Detect which cell encompasses the target text, then output its (X, Y) center coordinate. 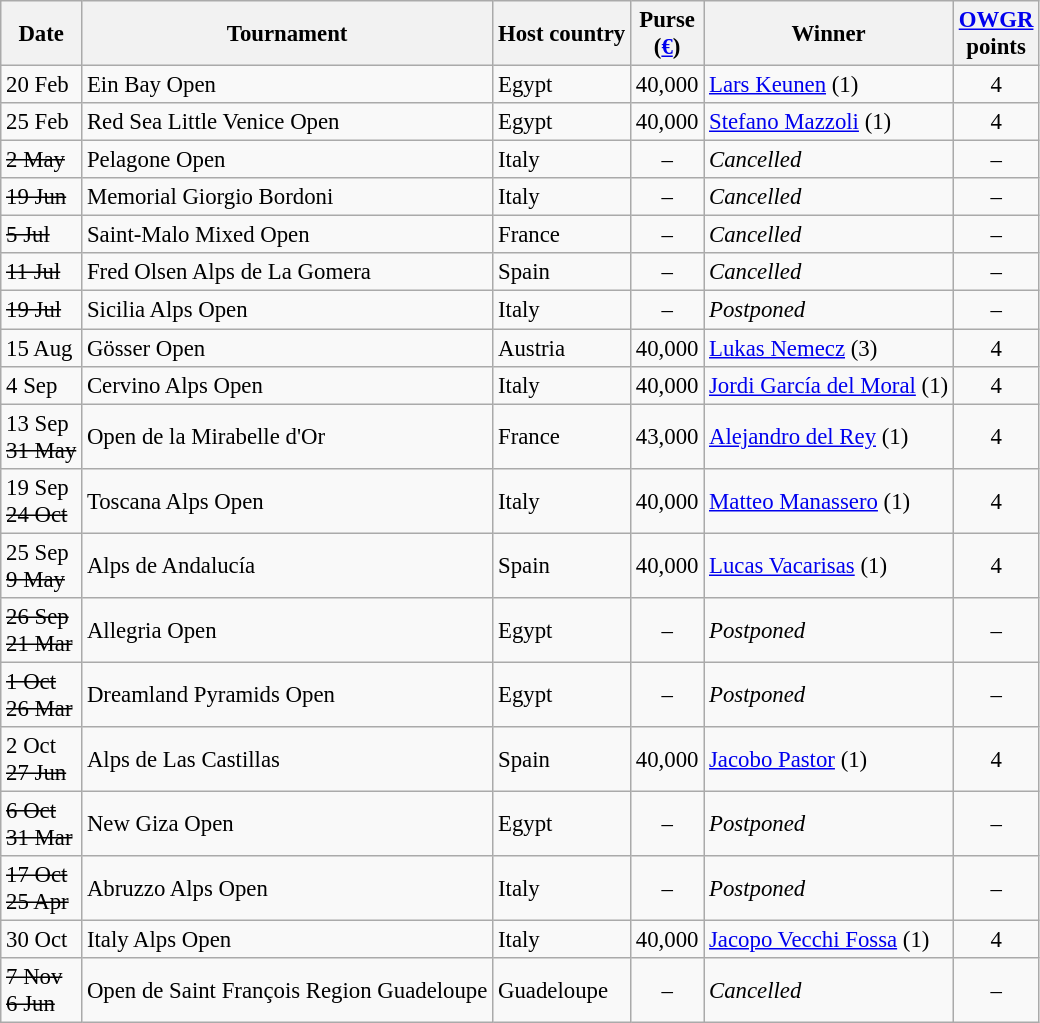
Pelagone Open (288, 160)
Jacopo Vecchi Fossa (1) (829, 940)
26 Sep21 Mar (42, 630)
Ein Bay Open (288, 85)
OWGRpoints (996, 34)
1 Oct26 Mar (42, 694)
Purse(€) (666, 34)
11 Jul (42, 273)
Dreamland Pyramids Open (288, 694)
19 Jun (42, 197)
Guadeloupe (562, 990)
Jacobo Pastor (1) (829, 760)
2 May (42, 160)
43,000 (666, 436)
Toscana Alps Open (288, 500)
Alejandro del Rey (1) (829, 436)
Open de Saint François Region Guadeloupe (288, 990)
Winner (829, 34)
25 Feb (42, 122)
Lukas Nemecz (3) (829, 348)
Jordi García del Moral (1) (829, 385)
30 Oct (42, 940)
Red Sea Little Venice Open (288, 122)
20 Feb (42, 85)
19 Jul (42, 310)
Italy Alps Open (288, 940)
7 Nov6 Jun (42, 990)
Memorial Giorgio Bordoni (288, 197)
Gösser Open (288, 348)
6 Oct31 Mar (42, 824)
13 Sep31 May (42, 436)
Tournament (288, 34)
Open de la Mirabelle d'Or (288, 436)
Allegria Open (288, 630)
Sicilia Alps Open (288, 310)
Abruzzo Alps Open (288, 888)
19 Sep24 Oct (42, 500)
Date (42, 34)
17 Oct25 Apr (42, 888)
Alps de Andalucía (288, 566)
4 Sep (42, 385)
5 Jul (42, 235)
Fred Olsen Alps de La Gomera (288, 273)
Cervino Alps Open (288, 385)
Matteo Manassero (1) (829, 500)
New Giza Open (288, 824)
Alps de Las Castillas (288, 760)
Lars Keunen (1) (829, 85)
Lucas Vacarisas (1) (829, 566)
Stefano Mazzoli (1) (829, 122)
2 Oct27 Jun (42, 760)
25 Sep9 May (42, 566)
Saint-Malo Mixed Open (288, 235)
Host country (562, 34)
Austria (562, 348)
15 Aug (42, 348)
